Detect which cell encompasses the target text, then output its (X, Y) center coordinate. 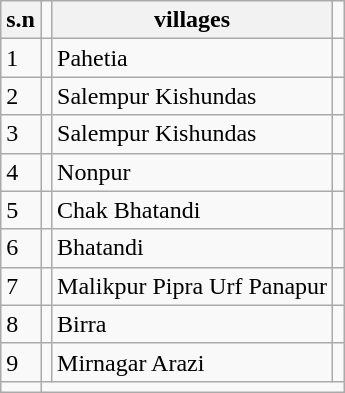
5 (21, 210)
9 (21, 362)
6 (21, 248)
2 (21, 96)
Nonpur (192, 172)
s.n (21, 20)
Birra (192, 324)
7 (21, 286)
3 (21, 134)
1 (21, 58)
Mirnagar Arazi (192, 362)
Chak Bhatandi (192, 210)
Pahetia (192, 58)
Bhatandi (192, 248)
Malikpur Pipra Urf Panapur (192, 286)
8 (21, 324)
villages (192, 20)
4 (21, 172)
